For the text-containing cell, return its midpoint in (x, y) coordinate format. 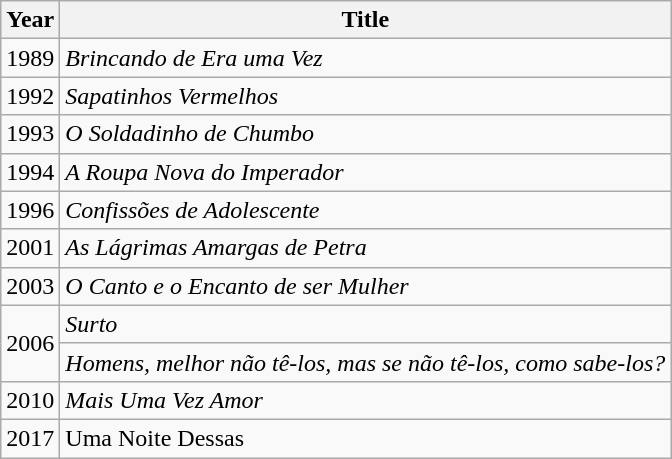
1996 (30, 210)
2003 (30, 286)
1989 (30, 58)
Homens, melhor não tê-los, mas se não tê-los, como sabe-los? (366, 362)
1993 (30, 134)
As Lágrimas Amargas de Petra (366, 248)
2001 (30, 248)
1992 (30, 96)
Uma Noite Dessas (366, 438)
1994 (30, 172)
Title (366, 20)
2017 (30, 438)
Sapatinhos Vermelhos (366, 96)
O Canto e o Encanto de ser Mulher (366, 286)
Surto (366, 324)
Confissões de Adolescente (366, 210)
Mais Uma Vez Amor (366, 400)
A Roupa Nova do Imperador (366, 172)
Brincando de Era uma Vez (366, 58)
2010 (30, 400)
O Soldadinho de Chumbo (366, 134)
Year (30, 20)
2006 (30, 343)
